Determine the (X, Y) coordinate at the center of the cell enclosing the given text.  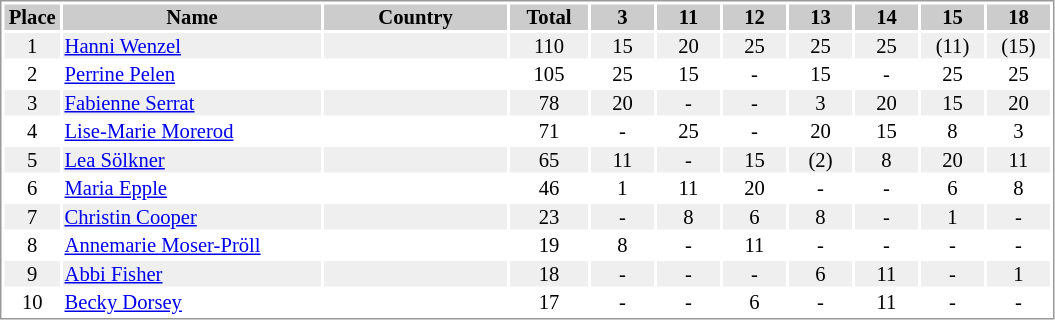
Becky Dorsey (192, 303)
Maria Epple (192, 189)
2 (32, 75)
9 (32, 274)
Fabienne Serrat (192, 103)
Perrine Pelen (192, 75)
5 (32, 160)
Abbi Fisher (192, 274)
46 (549, 189)
65 (549, 160)
Place (32, 17)
17 (549, 303)
4 (32, 131)
19 (549, 245)
(11) (952, 46)
Hanni Wenzel (192, 46)
Lea Sölkner (192, 160)
71 (549, 131)
78 (549, 103)
Country (416, 17)
(15) (1018, 46)
Total (549, 17)
23 (549, 217)
12 (754, 17)
10 (32, 303)
Annemarie Moser-Pröll (192, 245)
13 (820, 17)
110 (549, 46)
(2) (820, 160)
Name (192, 17)
14 (886, 17)
Lise-Marie Morerod (192, 131)
Christin Cooper (192, 217)
7 (32, 217)
105 (549, 75)
